For the text-containing cell, return its midpoint in [x, y] coordinate format. 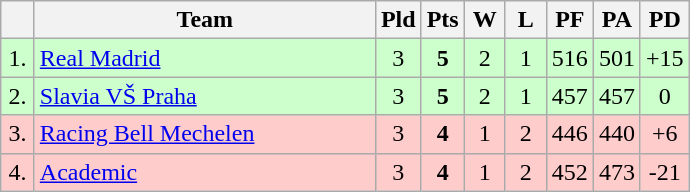
+6 [664, 134]
Pts [442, 20]
Slavia VŠ Praha [204, 96]
PA [616, 20]
Academic [204, 172]
0 [664, 96]
3. [18, 134]
PF [570, 20]
2. [18, 96]
W [484, 20]
PD [664, 20]
L [526, 20]
Team [204, 20]
Real Madrid [204, 58]
Racing Bell Mechelen [204, 134]
446 [570, 134]
473 [616, 172]
452 [570, 172]
501 [616, 58]
-21 [664, 172]
440 [616, 134]
+15 [664, 58]
Pld [398, 20]
516 [570, 58]
1. [18, 58]
4. [18, 172]
